Extract the (X, Y) coordinate from the center of the cell holding the provided text.  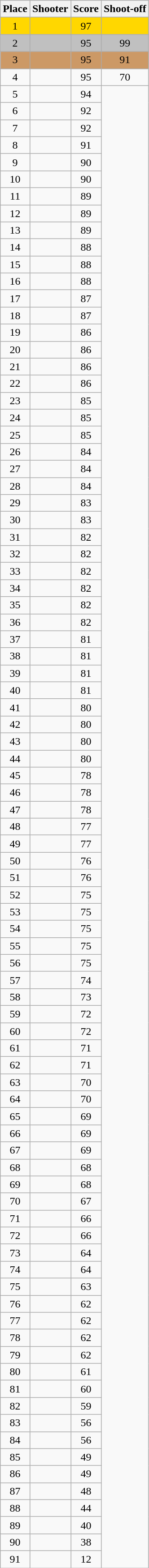
41 (15, 707)
Score (86, 9)
18 (15, 316)
37 (15, 639)
29 (15, 503)
27 (15, 469)
5 (15, 94)
65 (15, 1116)
99 (125, 43)
53 (15, 912)
47 (15, 810)
1 (15, 26)
43 (15, 741)
10 (15, 179)
19 (15, 333)
23 (15, 401)
6 (15, 111)
52 (15, 895)
50 (15, 861)
57 (15, 980)
4 (15, 77)
42 (15, 724)
33 (15, 571)
36 (15, 622)
35 (15, 605)
3 (15, 60)
26 (15, 452)
46 (15, 793)
39 (15, 673)
2 (15, 43)
51 (15, 878)
54 (15, 929)
79 (15, 1355)
11 (15, 196)
15 (15, 265)
17 (15, 299)
25 (15, 435)
16 (15, 282)
94 (86, 94)
21 (15, 367)
30 (15, 520)
22 (15, 384)
32 (15, 554)
8 (15, 145)
28 (15, 486)
45 (15, 776)
55 (15, 946)
13 (15, 231)
20 (15, 350)
24 (15, 418)
34 (15, 588)
Place (15, 9)
9 (15, 162)
7 (15, 128)
31 (15, 537)
Shoot-off (125, 9)
14 (15, 248)
97 (86, 26)
58 (15, 997)
Shooter (50, 9)
